For the text-containing cell, return its midpoint in (X, Y) coordinate format. 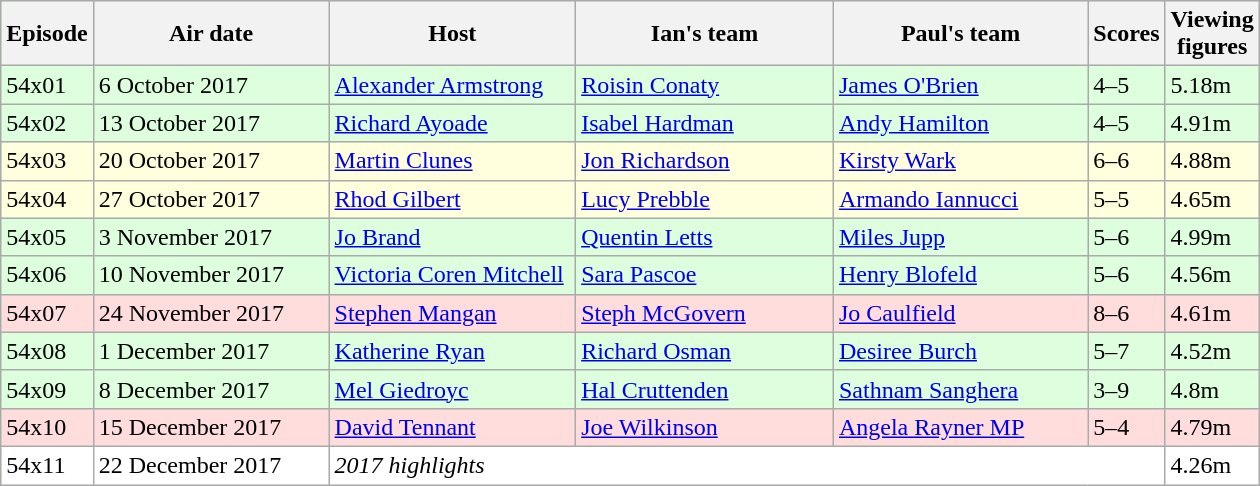
Lucy Prebble (705, 199)
5–5 (1126, 199)
20 October 2017 (211, 161)
Richard Ayoade (452, 123)
54x11 (47, 465)
5.18m (1212, 85)
Quentin Letts (705, 237)
54x07 (47, 313)
Rhod Gilbert (452, 199)
22 December 2017 (211, 465)
3 November 2017 (211, 237)
Mel Giedroyc (452, 389)
4.79m (1212, 427)
4.91m (1212, 123)
Angela Rayner MP (960, 427)
15 December 2017 (211, 427)
13 October 2017 (211, 123)
Sathnam Sanghera (960, 389)
Armando Iannucci (960, 199)
54x04 (47, 199)
Isabel Hardman (705, 123)
Paul's team (960, 34)
27 October 2017 (211, 199)
Henry Blofeld (960, 275)
Jon Richardson (705, 161)
4.8m (1212, 389)
David Tennant (452, 427)
54x06 (47, 275)
Miles Jupp (960, 237)
4.65m (1212, 199)
Viewing figures (1212, 34)
Jo Caulfield (960, 313)
54x10 (47, 427)
Martin Clunes (452, 161)
5–4 (1126, 427)
8 December 2017 (211, 389)
Victoria Coren Mitchell (452, 275)
4.99m (1212, 237)
54x01 (47, 85)
Sara Pascoe (705, 275)
Steph McGovern (705, 313)
4.26m (1212, 465)
Alexander Armstrong (452, 85)
Andy Hamilton (960, 123)
Stephen Mangan (452, 313)
James O'Brien (960, 85)
Air date (211, 34)
54x05 (47, 237)
1 December 2017 (211, 351)
8–6 (1126, 313)
54x08 (47, 351)
5–7 (1126, 351)
Hal Cruttenden (705, 389)
Desiree Burch (960, 351)
4.56m (1212, 275)
Roisin Conaty (705, 85)
Ian's team (705, 34)
2017 highlights (747, 465)
Richard Osman (705, 351)
24 November 2017 (211, 313)
4.52m (1212, 351)
Host (452, 34)
3–9 (1126, 389)
54x03 (47, 161)
Katherine Ryan (452, 351)
54x09 (47, 389)
Jo Brand (452, 237)
6 October 2017 (211, 85)
10 November 2017 (211, 275)
6–6 (1126, 161)
54x02 (47, 123)
Episode (47, 34)
Scores (1126, 34)
4.88m (1212, 161)
Joe Wilkinson (705, 427)
4.61m (1212, 313)
Kirsty Wark (960, 161)
